Pinpoint the cell where the given text exists, returning its [X, Y] midpoint coordinate. 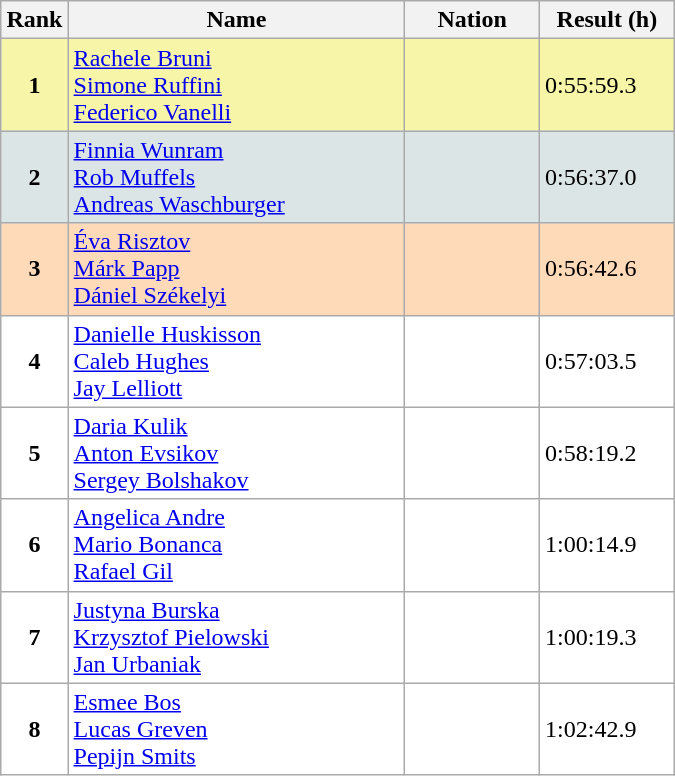
1 [34, 85]
0:58:19.2 [608, 453]
Danielle HuskissonCaleb HughesJay Lelliott [236, 361]
Name [236, 20]
2 [34, 177]
0:55:59.3 [608, 85]
Angelica AndreMario BonancaRafael Gil [236, 545]
3 [34, 269]
Rachele BruniSimone RuffiniFederico Vanelli [236, 85]
Result (h) [608, 20]
1:00:19.3 [608, 637]
5 [34, 453]
6 [34, 545]
Éva RisztovMárk PappDániel Székelyi [236, 269]
Daria KulikAnton EvsikovSergey Bolshakov [236, 453]
1:00:14.9 [608, 545]
0:56:37.0 [608, 177]
8 [34, 729]
7 [34, 637]
4 [34, 361]
Finnia WunramRob MuffelsAndreas Waschburger [236, 177]
0:57:03.5 [608, 361]
Rank [34, 20]
0:56:42.6 [608, 269]
Nation [472, 20]
Justyna BurskaKrzysztof PielowskiJan Urbaniak [236, 637]
Esmee BosLucas GrevenPepijn Smits [236, 729]
1:02:42.9 [608, 729]
